Capture the cell that displays the provided text and extract its [x, y] central coordinate. 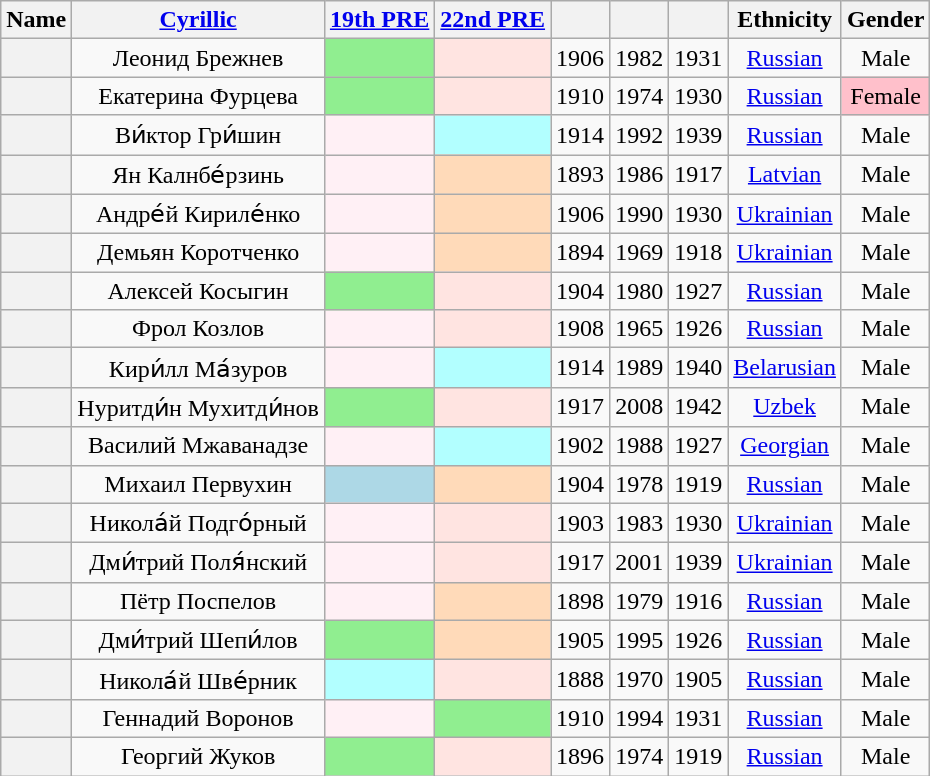
Latvian [785, 174]
1940 [698, 368]
1969 [640, 253]
Леонид Брежнев [198, 58]
Gender [885, 20]
1989 [640, 368]
1893 [580, 174]
Андре́й Кириле́нко [198, 214]
1898 [580, 601]
Демьян Коротченко [198, 253]
1995 [640, 640]
Name [36, 20]
1902 [580, 446]
Кири́лл Ма́зуров [198, 368]
Belarusian [785, 368]
1888 [580, 680]
Никола́й Шве́рник [198, 680]
Фрол Козлов [198, 329]
Екатерина Фурцева [198, 96]
1979 [640, 601]
Ян Калнбе́рзинь [198, 174]
19th PRE [379, 20]
22nd PRE [493, 20]
Дми́трий Шепи́лов [198, 640]
1965 [640, 329]
1894 [580, 253]
Дми́трий Поля́нский [198, 563]
Геннадий Воронов [198, 718]
1978 [640, 484]
Ethnicity [785, 20]
Никола́й Подго́рный [198, 523]
Uzbek [785, 407]
Georgian [785, 446]
Михаил Первухин [198, 484]
1970 [640, 680]
1942 [698, 407]
2008 [640, 407]
1990 [640, 214]
1986 [640, 174]
1916 [698, 601]
Female [885, 96]
1918 [698, 253]
Ви́ктор Гри́шин [198, 135]
1896 [580, 756]
1982 [640, 58]
Алексей Косыгин [198, 291]
1980 [640, 291]
Нуритди́н Мухитди́нов [198, 407]
1903 [580, 523]
Георгий Жуков [198, 756]
1983 [640, 523]
1994 [640, 718]
2001 [640, 563]
1908 [580, 329]
Пётр Поспелов [198, 601]
Cyrillic [198, 20]
Василий Мжаванадзе [198, 446]
1992 [640, 135]
1988 [640, 446]
